Output the [x, y] coordinate of the center of the cell containing the given text.  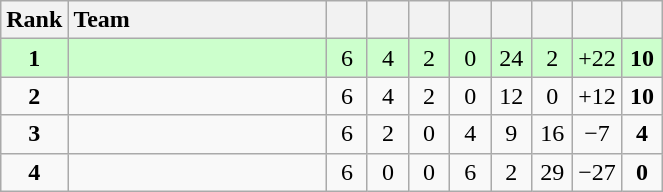
3 [34, 134]
+22 [598, 58]
+12 [598, 96]
12 [512, 96]
16 [552, 134]
24 [512, 58]
29 [552, 172]
1 [34, 58]
9 [512, 134]
−27 [598, 172]
Team [198, 20]
Rank [34, 20]
−7 [598, 134]
